Determine the [X, Y] coordinate at the center of the cell enclosing the given text.  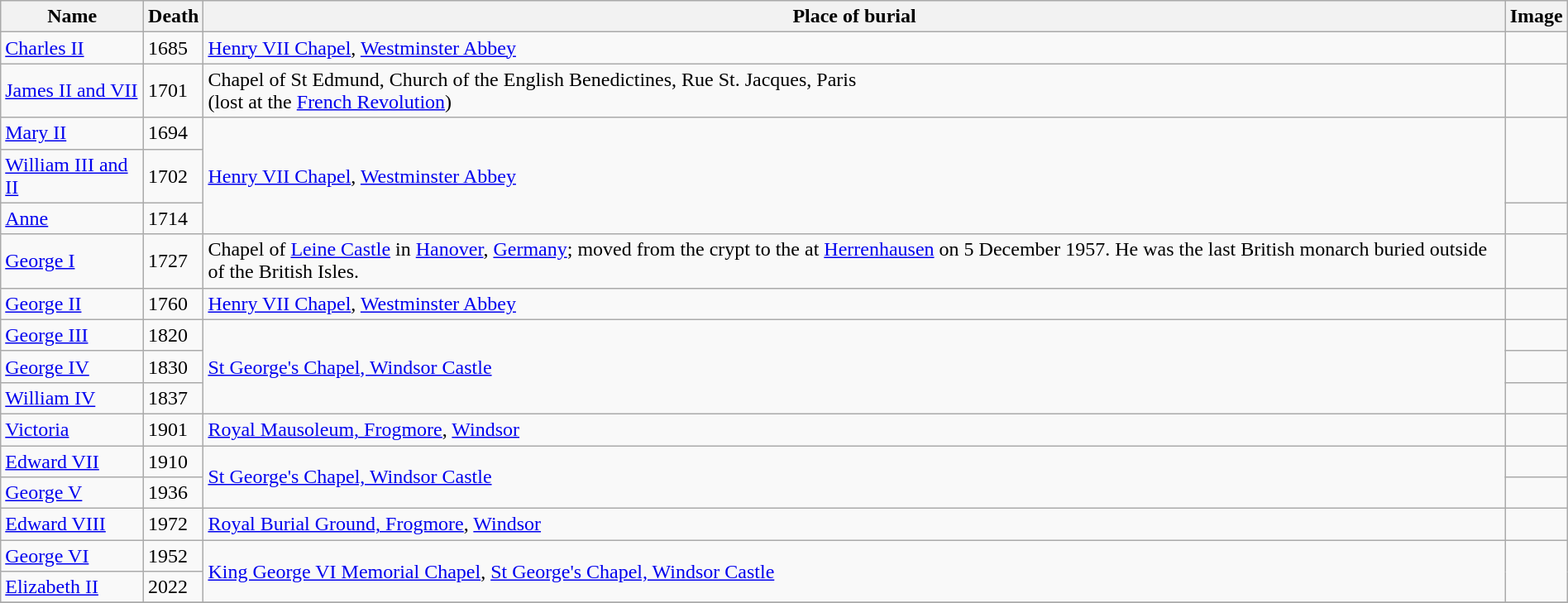
1936 [174, 493]
1685 [174, 48]
William III and II [73, 175]
1702 [174, 175]
Name [73, 17]
Royal Mausoleum, Frogmore, Windsor [854, 429]
George IV [73, 366]
1830 [174, 366]
1714 [174, 218]
George III [73, 335]
Royal Burial Ground, Frogmore, Windsor [854, 524]
Mary II [73, 133]
King George VI Memorial Chapel, St George's Chapel, Windsor Castle [854, 572]
1901 [174, 429]
William IV [73, 398]
1694 [174, 133]
Image [1537, 17]
Edward VII [73, 461]
1727 [174, 261]
George V [73, 493]
1837 [174, 398]
George VI [73, 556]
James II and VII [73, 91]
1701 [174, 91]
Edward VIII [73, 524]
Anne [73, 218]
1972 [174, 524]
Death [174, 17]
Elizabeth II [73, 587]
George II [73, 304]
1760 [174, 304]
1820 [174, 335]
Place of burial [854, 17]
2022 [174, 587]
Charles II [73, 48]
1952 [174, 556]
Victoria [73, 429]
George I [73, 261]
Chapel of St Edmund, Church of the English Benedictines, Rue St. Jacques, Paris(lost at the French Revolution) [854, 91]
1910 [174, 461]
